Pinpoint the cell where the given text exists, returning its (x, y) midpoint coordinate. 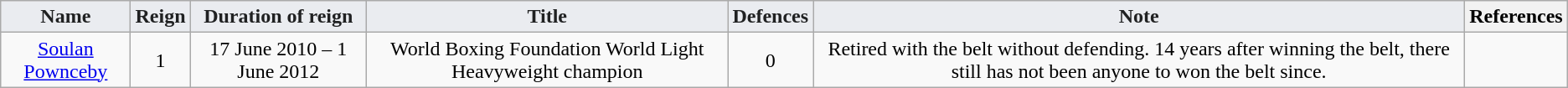
World Boxing Foundation World Light Heavyweight champion (548, 60)
Name (65, 17)
Soulan Pownceby (65, 60)
1 (161, 60)
Reign (161, 17)
Duration of reign (278, 17)
Retired with the belt without defending. 14 years after winning the belt, there still has not been anyone to won the belt since. (1139, 60)
Defences (771, 17)
17 June 2010 – 1 June 2012 (278, 60)
References (1516, 17)
Note (1139, 17)
0 (771, 60)
Title (548, 17)
